Identify which cell holds the provided text, then report its (x, y) central coordinate. 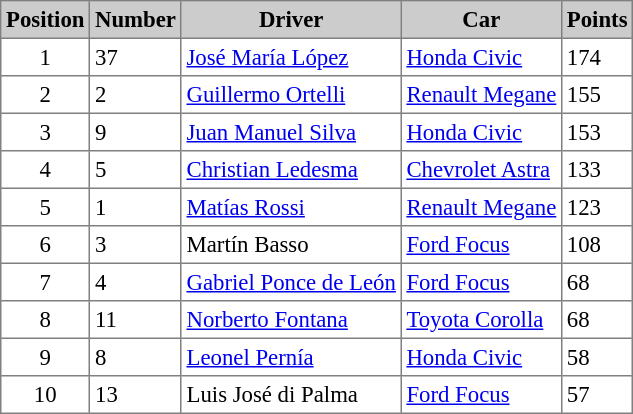
Guillermo Ortelli (291, 95)
Position (46, 20)
123 (598, 207)
153 (598, 132)
Number (136, 20)
11 (136, 320)
Martín Basso (291, 245)
José María López (291, 57)
Matías Rossi (291, 207)
Toyota Corolla (481, 320)
Norberto Fontana (291, 320)
6 (46, 245)
13 (136, 395)
133 (598, 170)
Juan Manuel Silva (291, 132)
155 (598, 95)
Christian Ledesma (291, 170)
58 (598, 357)
Luis José di Palma (291, 395)
Chevrolet Astra (481, 170)
7 (46, 282)
Gabriel Ponce de León (291, 282)
10 (46, 395)
Driver (291, 20)
108 (598, 245)
Points (598, 20)
57 (598, 395)
174 (598, 57)
37 (136, 57)
Leonel Pernía (291, 357)
Car (481, 20)
